Capture the cell that displays the provided text and extract its (X, Y) central coordinate. 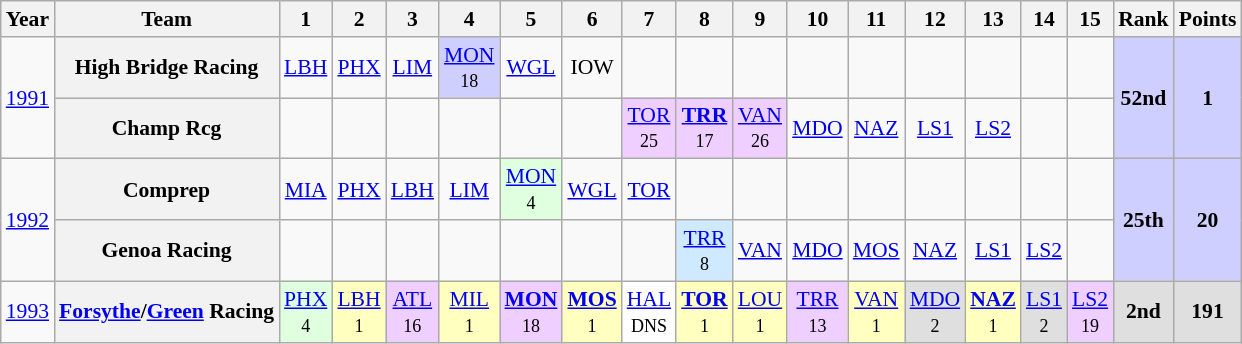
1991 (28, 98)
12 (936, 19)
Rank (1144, 19)
6 (592, 19)
5 (532, 19)
TRR8 (704, 250)
TRR17 (704, 128)
Points (1208, 19)
10 (818, 19)
LOU1 (760, 312)
TOR (649, 190)
VAN26 (760, 128)
LS219 (1090, 312)
MDO2 (936, 312)
TRR13 (818, 312)
3 (412, 19)
TOR25 (649, 128)
HALDNS (649, 312)
MIL1 (470, 312)
IOW (592, 68)
VAN1 (876, 312)
2 (358, 19)
PHX4 (306, 312)
1992 (28, 220)
Genoa Racing (166, 250)
LS12 (1044, 312)
25th (1144, 220)
9 (760, 19)
NAZ1 (993, 312)
MIA (306, 190)
191 (1208, 312)
Team (166, 19)
15 (1090, 19)
4 (470, 19)
7 (649, 19)
14 (1044, 19)
Champ Rcg (166, 128)
LBH1 (358, 312)
1993 (28, 312)
MOS (876, 250)
11 (876, 19)
TOR1 (704, 312)
MOS1 (592, 312)
ATL16 (412, 312)
Comprep (166, 190)
13 (993, 19)
Year (28, 19)
VAN (760, 250)
8 (704, 19)
52nd (1144, 98)
MON4 (532, 190)
20 (1208, 220)
Forsythe/Green Racing (166, 312)
2nd (1144, 312)
High Bridge Racing (166, 68)
